Identify which cell holds the provided text, then report its [X, Y] central coordinate. 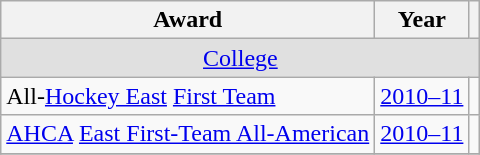
College [240, 58]
Award [188, 20]
All-Hockey East First Team [188, 96]
AHCA East First-Team All-American [188, 134]
Year [422, 20]
